Scan for the cell matching the given text and deliver its (x, y) coordinate at center. 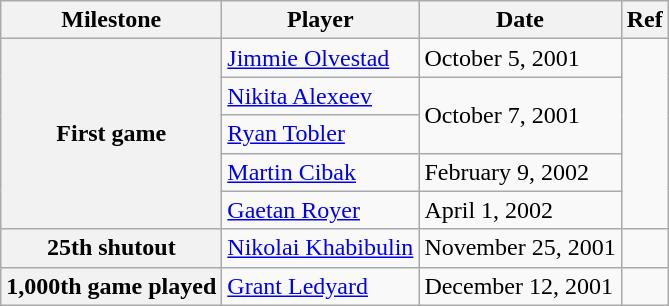
Ref (644, 20)
Date (520, 20)
October 5, 2001 (520, 58)
Jimmie Olvestad (320, 58)
November 25, 2001 (520, 248)
Ryan Tobler (320, 134)
Martin Cibak (320, 172)
Nikita Alexeev (320, 96)
25th shutout (112, 248)
First game (112, 134)
Grant Ledyard (320, 286)
Gaetan Royer (320, 210)
February 9, 2002 (520, 172)
Nikolai Khabibulin (320, 248)
October 7, 2001 (520, 115)
Player (320, 20)
Milestone (112, 20)
1,000th game played (112, 286)
April 1, 2002 (520, 210)
December 12, 2001 (520, 286)
